Detect which cell encompasses the target text, then output its (X, Y) center coordinate. 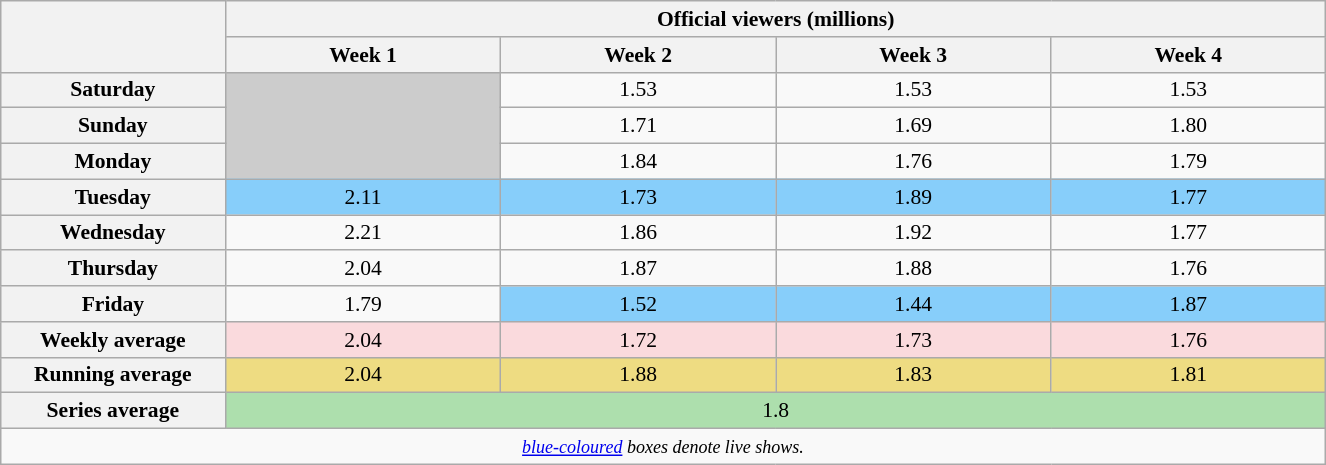
Series average (112, 411)
Friday (112, 304)
1.44 (914, 304)
Official viewers (millions) (775, 19)
Weekly average (112, 340)
Week 1 (362, 55)
2.21 (362, 233)
1.8 (775, 411)
Week 2 (638, 55)
1.86 (638, 233)
Thursday (112, 269)
Sunday (112, 126)
1.92 (914, 233)
1.52 (638, 304)
Monday (112, 162)
Wednesday (112, 233)
blue-coloured boxes denote live shows. (663, 447)
1.89 (914, 197)
Saturday (112, 90)
Week 4 (1188, 55)
1.71 (638, 126)
1.84 (638, 162)
1.69 (914, 126)
1.83 (914, 375)
Running average (112, 375)
2.11 (362, 197)
1.80 (1188, 126)
Week 3 (914, 55)
1.72 (638, 340)
1.81 (1188, 375)
Tuesday (112, 197)
